Pinpoint the cell where the given text exists, returning its (x, y) midpoint coordinate. 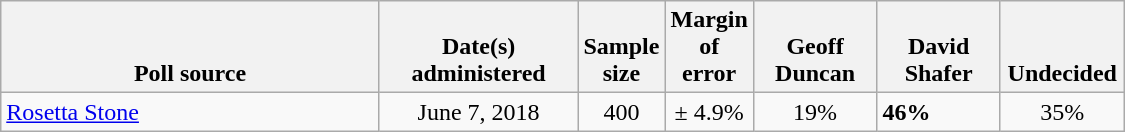
Date(s)administered (478, 47)
GeoffDuncan (815, 47)
46% (939, 112)
± 4.9% (709, 112)
Undecided (1062, 47)
June 7, 2018 (478, 112)
400 (622, 112)
DavidShafer (939, 47)
Poll source (190, 47)
Rosetta Stone (190, 112)
19% (815, 112)
35% (1062, 112)
Marginof error (709, 47)
Samplesize (622, 47)
